Detect which cell encompasses the target text, then output its [x, y] center coordinate. 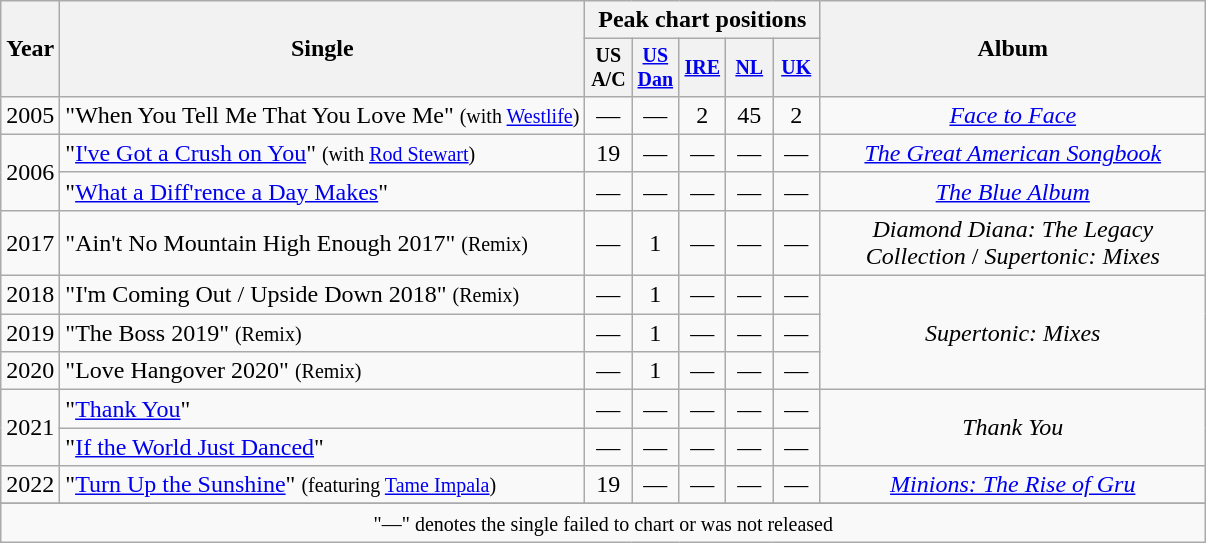
UK [796, 68]
NL [750, 68]
45 [750, 115]
"If the World Just Danced" [322, 447]
Thank You [1013, 428]
"Thank You" [322, 409]
Supertonic: Mixes [1013, 333]
Year [30, 49]
2005 [30, 115]
"Turn Up the Sunshine" (featuring Tame Impala) [322, 485]
"The Boss 2019" (Remix) [322, 333]
2020 [30, 371]
IRE [702, 68]
Diamond Diana: The Legacy Collection / Supertonic: Mixes [1013, 242]
The Great American Songbook [1013, 153]
Face to Face [1013, 115]
Single [322, 49]
The Blue Album [1013, 191]
2018 [30, 295]
"Ain't No Mountain High Enough 2017" (Remix) [322, 242]
2017 [30, 242]
"I've Got a Crush on You" (with Rod Stewart) [322, 153]
"What a Diff'rence a Day Makes" [322, 191]
"Love Hangover 2020" (Remix) [322, 371]
"—" denotes the single failed to chart or was not released [604, 523]
2006 [30, 172]
"I'm Coming Out / Upside Down 2018" (Remix) [322, 295]
Minions: The Rise of Gru [1013, 485]
2021 [30, 428]
"When You Tell Me That You Love Me" (with Westlife) [322, 115]
2022 [30, 485]
2019 [30, 333]
Peak chart positions [702, 20]
USDan [656, 68]
Album [1013, 49]
USA/C [608, 68]
